Provide the [x, y] coordinate of the cell's center where the given text is located.  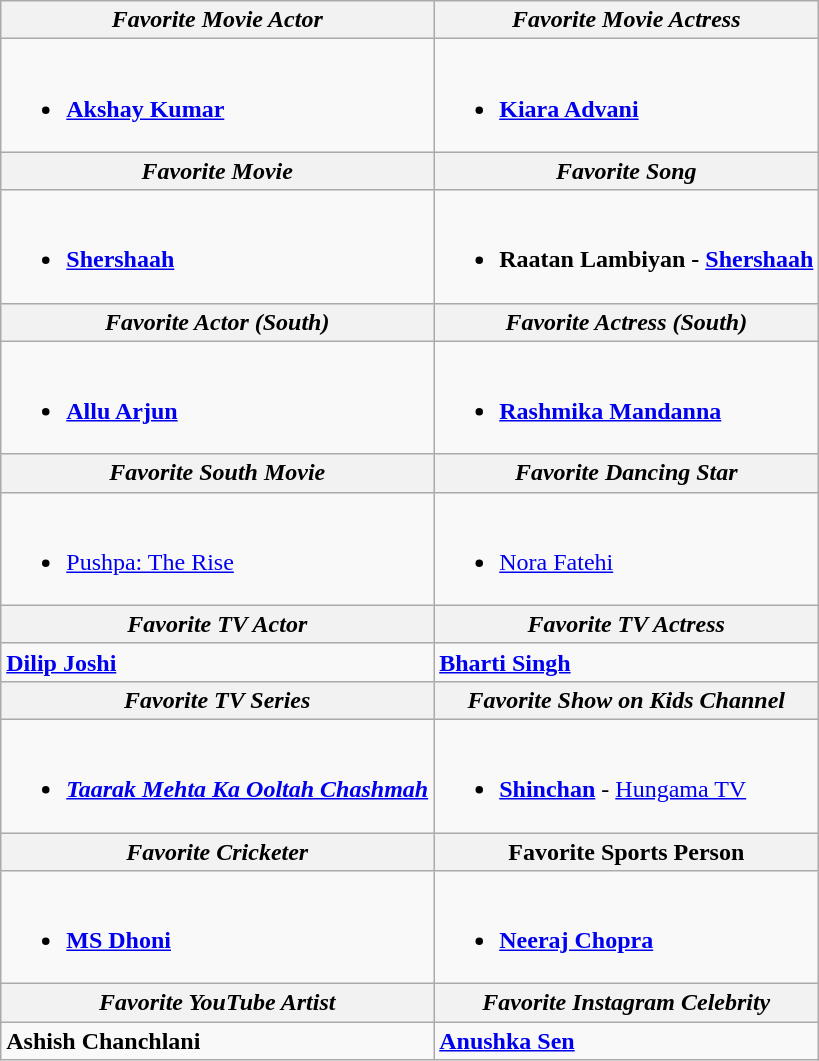
Raatan Lambiyan - Shershaah [626, 246]
Favorite Dancing Star [626, 473]
Favorite Song [626, 171]
Shershaah [218, 246]
Favorite Sports Person [626, 851]
Nora Fatehi [626, 548]
Akshay Kumar [218, 96]
Anushka Sen [626, 1041]
Favorite South Movie [218, 473]
Favorite Movie Actor [218, 20]
Bharti Singh [626, 662]
Dilip Joshi [218, 662]
Rashmika Mandanna [626, 398]
MS Dhoni [218, 928]
Kiara Advani [626, 96]
Favorite TV Series [218, 700]
Favorite TV Actor [218, 624]
Neeraj Chopra [626, 928]
Favorite Actor (South) [218, 322]
Favorite Instagram Celebrity [626, 1003]
Shinchan - Hungama TV [626, 776]
Ashish Chanchlani [218, 1041]
Favorite Movie [218, 171]
Favorite Show on Kids Channel [626, 700]
Pushpa: The Rise [218, 548]
Favorite Actress (South) [626, 322]
Favorite Movie Actress [626, 20]
Favorite TV Actress [626, 624]
Favorite YouTube Artist [218, 1003]
Taarak Mehta Ka Ooltah Chashmah [218, 776]
Allu Arjun [218, 398]
Favorite Cricketer [218, 851]
